Find where the given text appears and provide that cell's center as (x, y) coordinate. 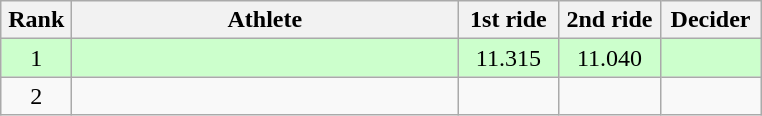
Athlete (265, 20)
2 (36, 96)
1st ride (508, 20)
Decider (710, 20)
Rank (36, 20)
1 (36, 58)
2nd ride (610, 20)
11.315 (508, 58)
11.040 (610, 58)
